Output the [x, y] coordinate of the center of the cell containing the given text.  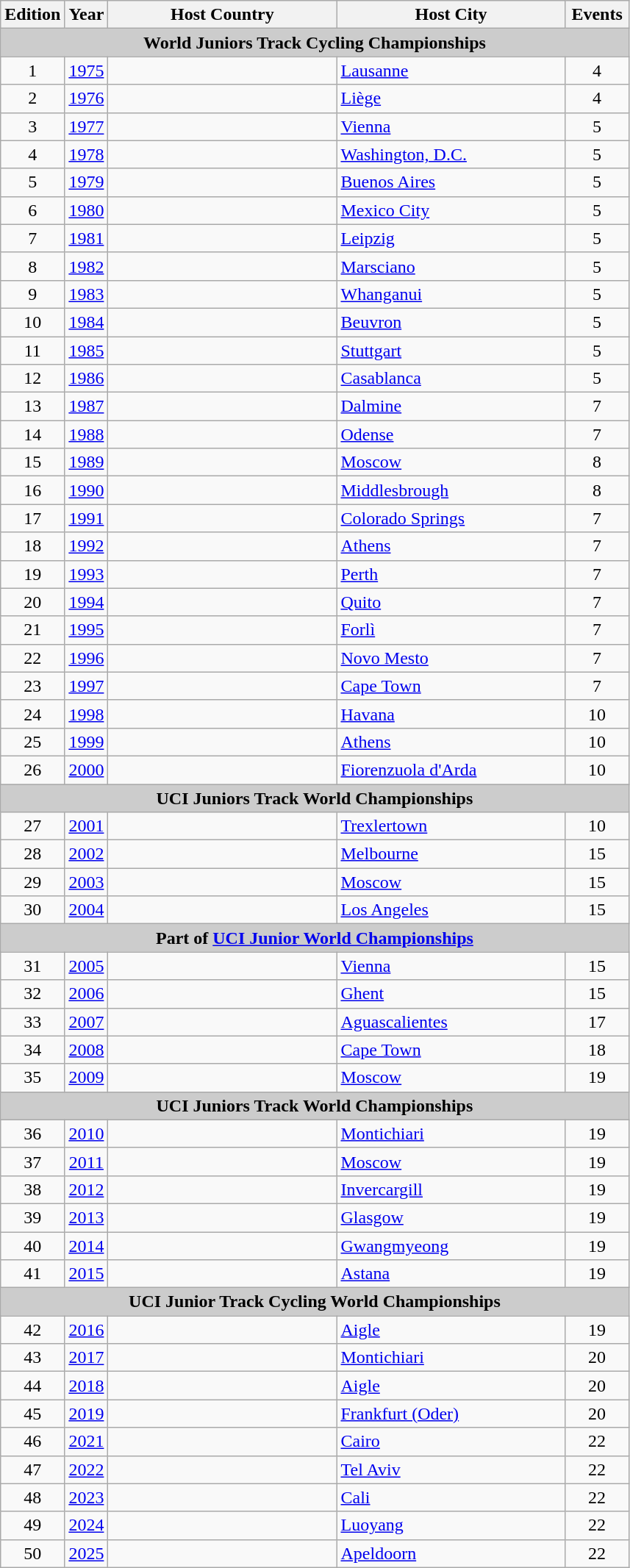
16 [32, 490]
3 [32, 126]
23 [32, 686]
Apeldoorn [451, 1553]
24 [32, 714]
1986 [87, 379]
UCI Junior Track Cycling World Championships [315, 1302]
1999 [87, 742]
Luoyang [451, 1525]
26 [32, 770]
13 [32, 407]
Leipzig [451, 238]
2021 [87, 1442]
1988 [87, 434]
Cali [451, 1497]
1981 [87, 238]
11 [32, 351]
Host City [451, 15]
Havana [451, 714]
12 [32, 379]
Gwangmyeong [451, 1246]
27 [32, 826]
Cairo [451, 1442]
2009 [87, 1078]
2008 [87, 1050]
2 [32, 99]
2000 [87, 770]
Invercargill [451, 1189]
1993 [87, 574]
Events [597, 15]
1984 [87, 322]
Los Angeles [451, 910]
1982 [87, 266]
2018 [87, 1386]
47 [32, 1469]
Stuttgart [451, 351]
Perth [451, 574]
Marsciano [451, 266]
Part of UCI Junior World Championships [315, 938]
Lausanne [451, 71]
2016 [87, 1330]
1975 [87, 71]
World Juniors Track Cycling Championships [315, 43]
1 [32, 71]
2004 [87, 910]
1994 [87, 602]
2019 [87, 1414]
1983 [87, 294]
2014 [87, 1246]
Frankfurt (Oder) [451, 1414]
1976 [87, 99]
39 [32, 1217]
2015 [87, 1274]
34 [32, 1050]
Forlì [451, 630]
Tel Aviv [451, 1469]
14 [32, 434]
Beuvron [451, 322]
2010 [87, 1134]
2006 [87, 994]
2023 [87, 1497]
48 [32, 1497]
1977 [87, 126]
Mexico City [451, 210]
6 [32, 210]
1998 [87, 714]
2012 [87, 1189]
1985 [87, 351]
Novo Mesto [451, 658]
Liège [451, 99]
36 [32, 1134]
43 [32, 1358]
2013 [87, 1217]
21 [32, 630]
46 [32, 1442]
1992 [87, 546]
Dalmine [451, 407]
33 [32, 1022]
2024 [87, 1525]
2025 [87, 1553]
Fiorenzuola d'Arda [451, 770]
Buenos Aires [451, 182]
1996 [87, 658]
Quito [451, 602]
2003 [87, 882]
1978 [87, 154]
Melbourne [451, 854]
1979 [87, 182]
30 [32, 910]
2017 [87, 1358]
2005 [87, 966]
50 [32, 1553]
2002 [87, 854]
49 [32, 1525]
2011 [87, 1161]
2022 [87, 1469]
Casablanca [451, 379]
Colorado Springs [451, 518]
45 [32, 1414]
Middlesbrough [451, 490]
37 [32, 1161]
1995 [87, 630]
Ghent [451, 994]
9 [32, 294]
Trexlertown [451, 826]
Astana [451, 1274]
Edition [32, 15]
32 [32, 994]
44 [32, 1386]
40 [32, 1246]
29 [32, 882]
42 [32, 1330]
Washington, D.C. [451, 154]
1980 [87, 210]
25 [32, 742]
Odense [451, 434]
Year [87, 15]
1991 [87, 518]
28 [32, 854]
Host Country [222, 15]
1987 [87, 407]
1990 [87, 490]
2001 [87, 826]
2007 [87, 1022]
1989 [87, 462]
31 [32, 966]
35 [32, 1078]
Whanganui [451, 294]
Glasgow [451, 1217]
38 [32, 1189]
1997 [87, 686]
41 [32, 1274]
Aguascalientes [451, 1022]
